Scan for the cell matching the given text and deliver its (X, Y) coordinate at center. 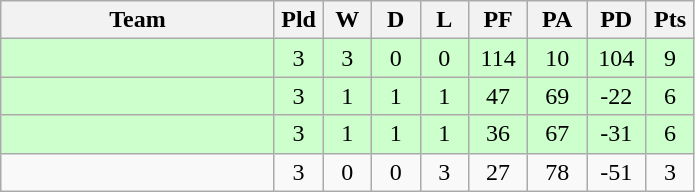
W (348, 20)
PF (498, 20)
L (444, 20)
47 (498, 96)
78 (558, 172)
PA (558, 20)
104 (616, 58)
Pld (298, 20)
Team (138, 20)
10 (558, 58)
114 (498, 58)
-51 (616, 172)
-31 (616, 134)
9 (670, 58)
69 (558, 96)
67 (558, 134)
D (396, 20)
Pts (670, 20)
27 (498, 172)
PD (616, 20)
-22 (616, 96)
36 (498, 134)
